Extract the (X, Y) coordinate from the center of the cell holding the provided text.  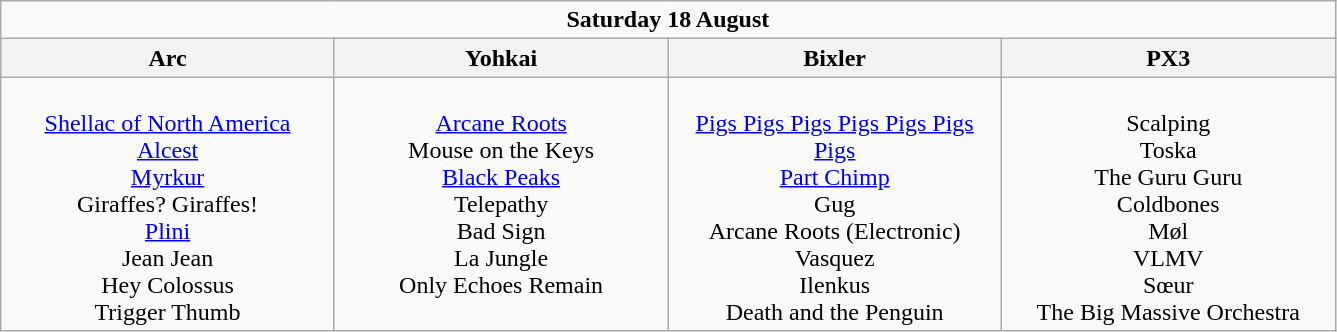
Scalping Toska The Guru Guru Coldbones Møl VLMV Sœur The Big Massive Orchestra (1168, 204)
Arc (168, 58)
Shellac of North America Alcest Myrkur Giraffes? Giraffes! Plini Jean Jean Hey Colossus Trigger Thumb (168, 204)
Yohkai (501, 58)
Saturday 18 August (668, 20)
PX3 (1168, 58)
Arcane Roots Mouse on the Keys Black Peaks Telepathy Bad Sign La Jungle Only Echoes Remain (501, 204)
Pigs Pigs Pigs Pigs Pigs Pigs Pigs Part Chimp Gug Arcane Roots (Electronic) Vasquez Ilenkus Death and the Penguin (835, 204)
Bixler (835, 58)
